Find where the given text appears and provide that cell's center as [x, y] coordinate. 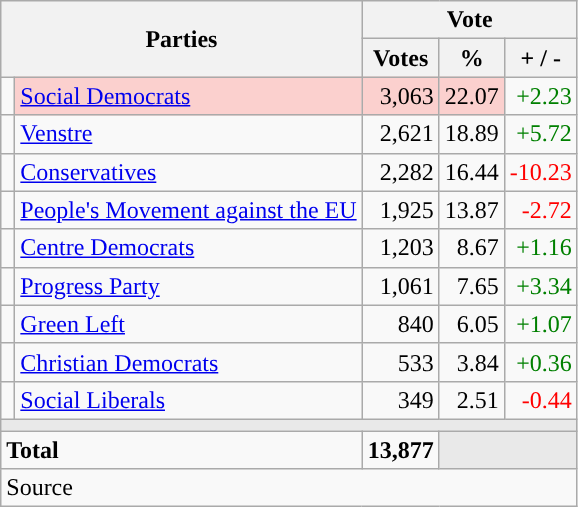
2,282 [400, 172]
3,063 [400, 96]
Centre Democrats [188, 248]
16.44 [472, 172]
% [472, 58]
Progress Party [188, 286]
1,203 [400, 248]
+1.07 [540, 324]
349 [400, 400]
Green Left [188, 324]
Social Democrats [188, 96]
+0.36 [540, 362]
2,621 [400, 134]
6.05 [472, 324]
Christian Democrats [188, 362]
13,877 [400, 449]
22.07 [472, 96]
533 [400, 362]
+5.72 [540, 134]
Vote [470, 20]
+1.16 [540, 248]
-10.23 [540, 172]
7.65 [472, 286]
1,925 [400, 210]
Parties [182, 39]
+ / - [540, 58]
Source [290, 488]
Conservatives [188, 172]
-2.72 [540, 210]
18.89 [472, 134]
1,061 [400, 286]
+2.23 [540, 96]
840 [400, 324]
People's Movement against the EU [188, 210]
-0.44 [540, 400]
+3.34 [540, 286]
8.67 [472, 248]
Social Liberals [188, 400]
Venstre [188, 134]
2.51 [472, 400]
3.84 [472, 362]
Votes [400, 58]
Total [182, 449]
13.87 [472, 210]
